Output the [X, Y] coordinate of the center of the cell containing the given text.  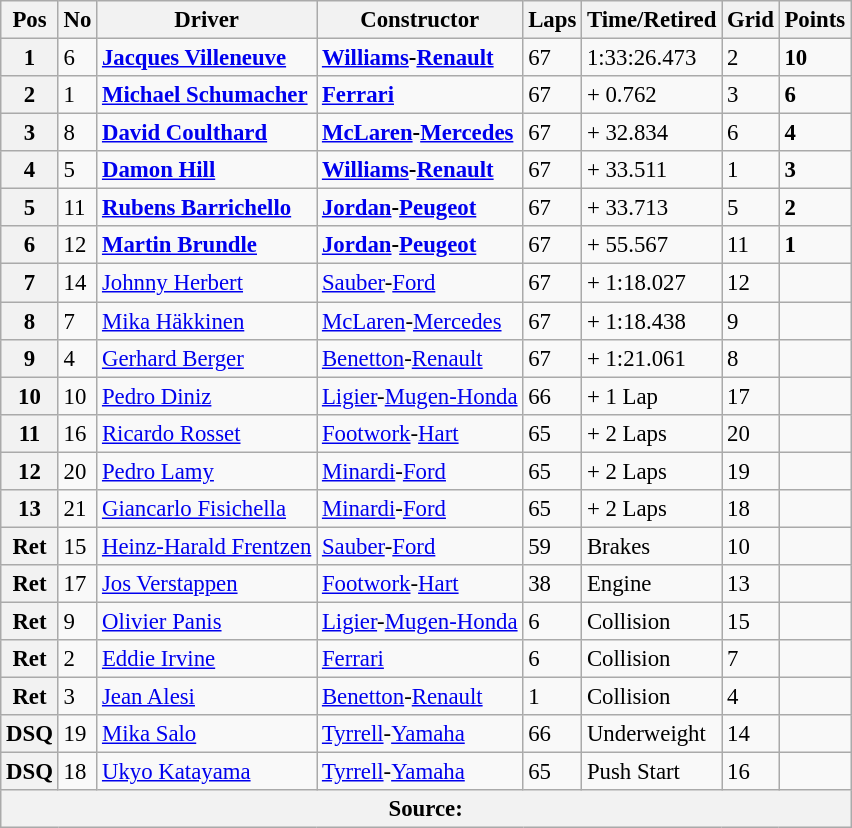
Source: [426, 809]
Underweight [652, 734]
Eddie Irvine [207, 659]
Brakes [652, 546]
Rubens Barrichello [207, 208]
Heinz-Harald Frentzen [207, 546]
Mika Häkkinen [207, 321]
Points [814, 20]
Mika Salo [207, 734]
Ukyo Katayama [207, 772]
Ricardo Rosset [207, 433]
+ 1 Lap [652, 396]
Michael Schumacher [207, 95]
Pedro Lamy [207, 471]
38 [552, 584]
Giancarlo Fisichella [207, 509]
David Coulthard [207, 133]
Martin Brundle [207, 245]
21 [77, 509]
+ 33.511 [652, 170]
Engine [652, 584]
Push Start [652, 772]
No [77, 20]
+ 1:21.061 [652, 358]
1:33:26.473 [652, 58]
Damon Hill [207, 170]
+ 55.567 [652, 245]
Johnny Herbert [207, 283]
+ 0.762 [652, 95]
Pos [30, 20]
Time/Retired [652, 20]
Pedro Diniz [207, 396]
+ 1:18.438 [652, 321]
59 [552, 546]
Jacques Villeneuve [207, 58]
Grid [750, 20]
+ 1:18.027 [652, 283]
+ 32.834 [652, 133]
Laps [552, 20]
Driver [207, 20]
Olivier Panis [207, 621]
Jos Verstappen [207, 584]
+ 33.713 [652, 208]
Constructor [420, 20]
Jean Alesi [207, 697]
Gerhard Berger [207, 358]
